Locate the cell with the specified text and output its [X, Y] center coordinate. 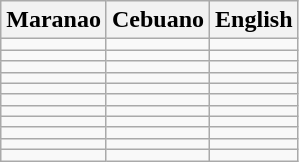
English [254, 20]
Cebuano [158, 20]
Maranao [54, 20]
